Output the (X, Y) coordinate of the center of the cell containing the given text.  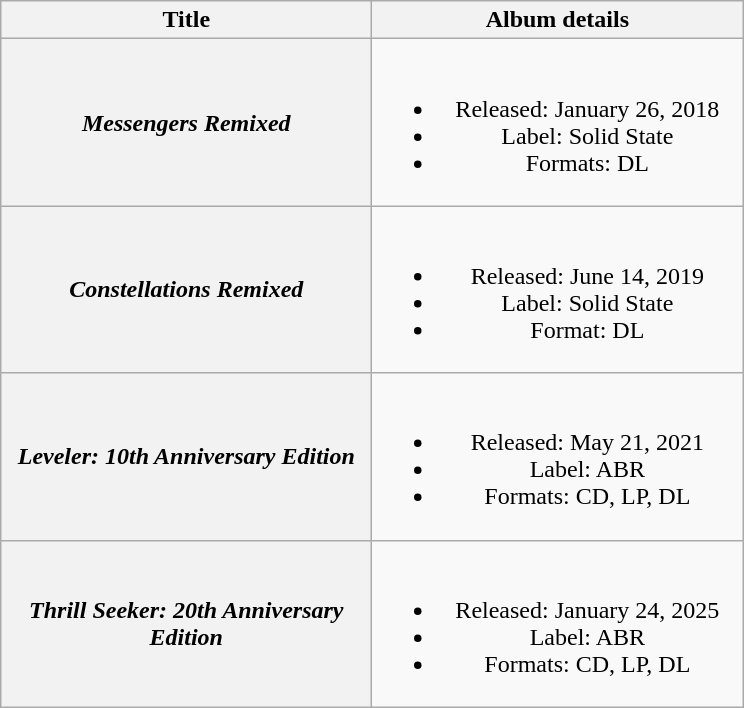
Album details (558, 20)
Thrill Seeker: 20th Anniversary Edition (186, 624)
Title (186, 20)
Messengers Remixed (186, 122)
Released: January 26, 2018Label: Solid StateFormats: DL (558, 122)
Released: May 21, 2021Label: ABRFormats: CD, LP, DL (558, 456)
Leveler: 10th Anniversary Edition (186, 456)
Released: January 24, 2025Label: ABRFormats: CD, LP, DL (558, 624)
Released: June 14, 2019Label: Solid StateFormat: DL (558, 290)
Constellations Remixed (186, 290)
